Detect which cell encompasses the target text, then output its (x, y) center coordinate. 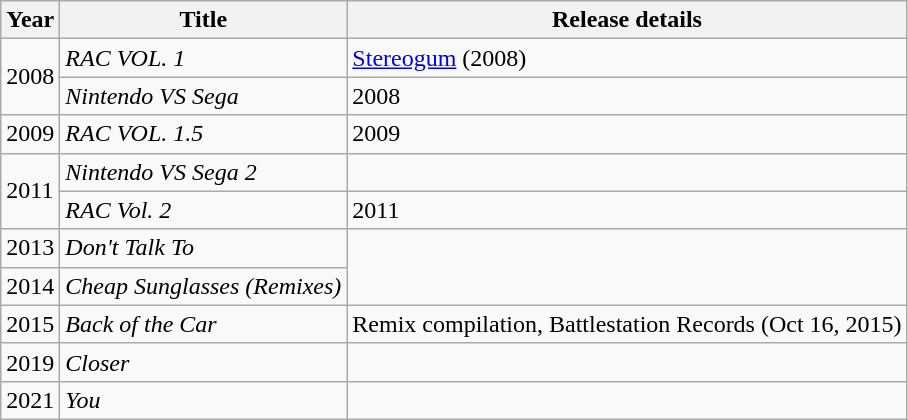
Nintendo VS Sega (204, 96)
Cheap Sunglasses (Remixes) (204, 286)
Remix compilation, Battlestation Records (Oct 16, 2015) (627, 324)
2015 (30, 324)
Title (204, 20)
Stereogum (2008) (627, 58)
RAC VOL. 1.5 (204, 134)
2019 (30, 362)
RAC Vol. 2 (204, 210)
You (204, 400)
Release details (627, 20)
Don't Talk To (204, 248)
Nintendo VS Sega 2 (204, 172)
Closer (204, 362)
2013 (30, 248)
2021 (30, 400)
RAC VOL. 1 (204, 58)
2014 (30, 286)
Year (30, 20)
Back of the Car (204, 324)
